Locate the cell with the specified text and output its (X, Y) center coordinate. 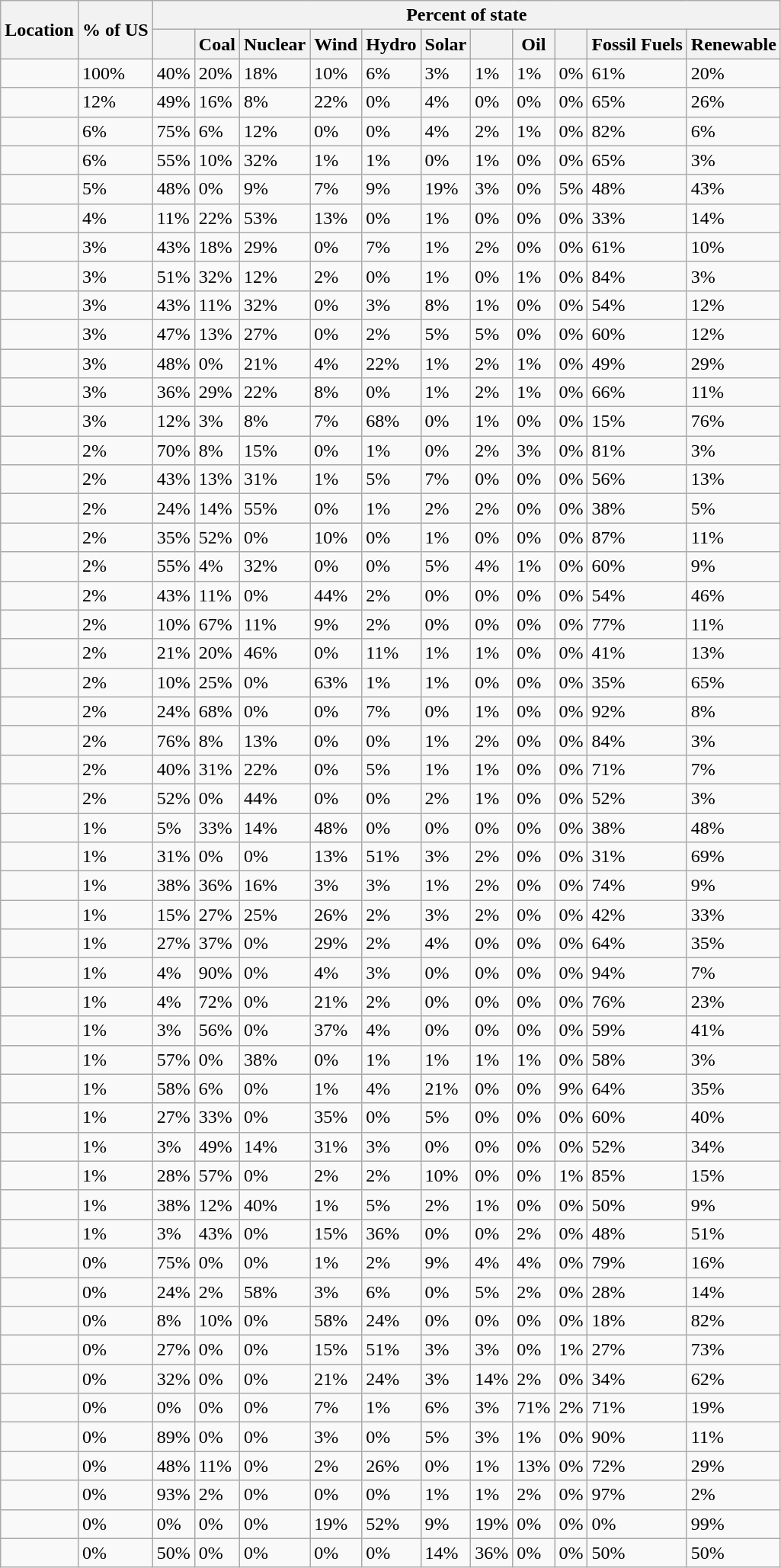
92% (637, 711)
Solar (446, 44)
47% (174, 334)
87% (637, 537)
73% (733, 1350)
Location (40, 30)
69% (733, 857)
89% (174, 1437)
Renewable (733, 44)
Percent of state (466, 15)
77% (637, 624)
Nuclear (274, 44)
Oil (533, 44)
100% (115, 73)
Hydro (392, 44)
67% (216, 624)
42% (637, 915)
85% (637, 1175)
81% (637, 451)
Coal (216, 44)
Wind (336, 44)
23% (733, 1002)
62% (733, 1379)
Fossil Fuels (637, 44)
79% (637, 1262)
% of US (115, 30)
97% (637, 1495)
74% (637, 886)
70% (174, 451)
59% (637, 1031)
53% (274, 218)
93% (174, 1495)
94% (637, 973)
63% (336, 682)
99% (733, 1524)
66% (637, 393)
